Extract the (X, Y) coordinate from the center of the cell holding the provided text.  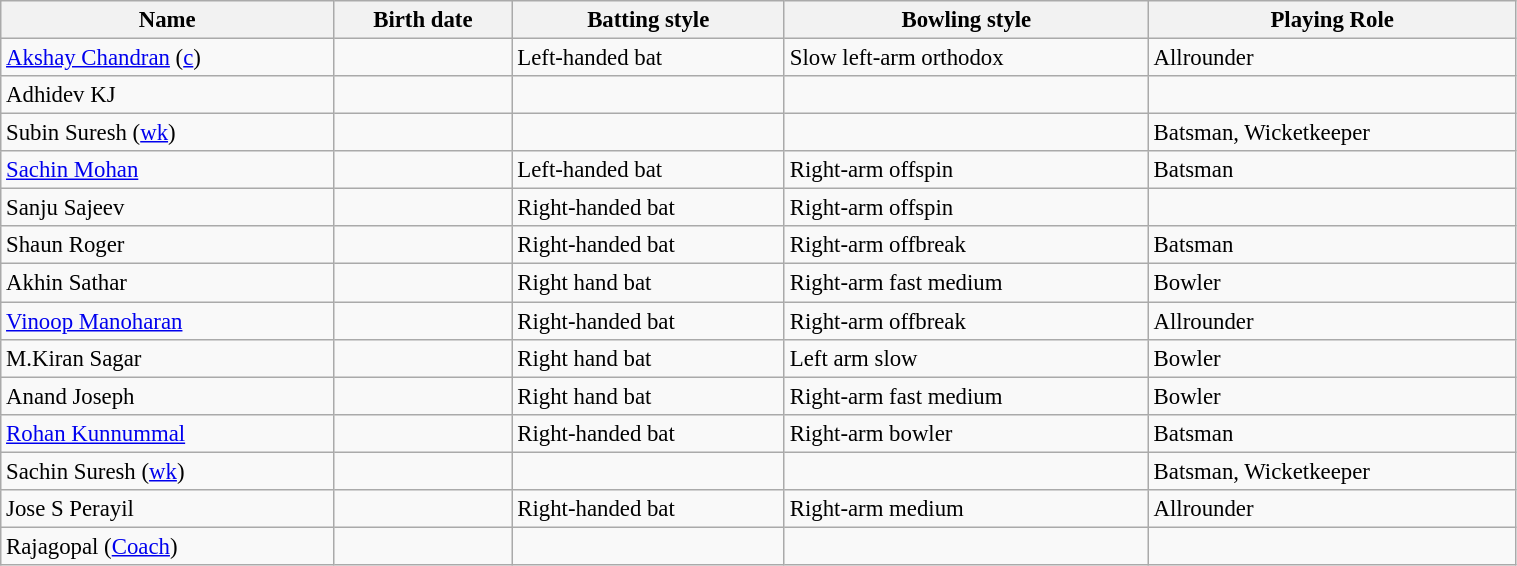
Birth date (423, 20)
Rohan Kunnummal (168, 433)
Left arm slow (966, 358)
Sachin Suresh (wk) (168, 471)
Sanju Sajeev (168, 208)
Jose S Perayil (168, 509)
Shaun Roger (168, 245)
Right-arm medium (966, 509)
Right-arm bowler (966, 433)
Vinoop Manoharan (168, 321)
Playing Role (1332, 20)
M.Kiran Sagar (168, 358)
Akhin Sathar (168, 283)
Bowling style (966, 20)
Subin Suresh (wk) (168, 133)
Anand Joseph (168, 396)
Sachin Mohan (168, 170)
Akshay Chandran (c) (168, 58)
Batting style (648, 20)
Rajagopal (Coach) (168, 546)
Slow left-arm orthodox (966, 58)
Adhidev KJ (168, 95)
Name (168, 20)
